Detect which cell encompasses the target text, then output its [X, Y] center coordinate. 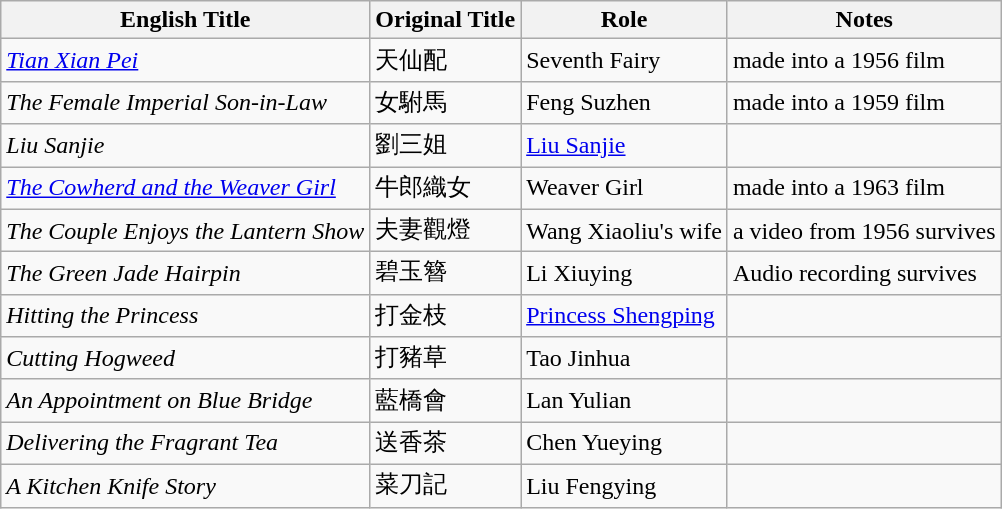
Weaver Girl [624, 188]
Tao Jinhua [624, 358]
Lan Yulian [624, 400]
made into a 1956 film [864, 60]
made into a 1963 film [864, 188]
An Appointment on Blue Bridge [186, 400]
The Female Imperial Son-in-Law [186, 102]
The Couple Enjoys the Lantern Show [186, 230]
Notes [864, 20]
Tian Xian Pei [186, 60]
Audio recording survives [864, 274]
女駙馬 [446, 102]
The Green Jade Hairpin [186, 274]
Cutting Hogweed [186, 358]
牛郎織女 [446, 188]
made into a 1959 film [864, 102]
English Title [186, 20]
Delivering the Fragrant Tea [186, 444]
碧玉簪 [446, 274]
Seventh Fairy [624, 60]
Original Title [446, 20]
夫妻觀燈 [446, 230]
Liu Fengying [624, 486]
Princess Shengping [624, 316]
Li Xiuying [624, 274]
天仙配 [446, 60]
送香茶 [446, 444]
A Kitchen Knife Story [186, 486]
Feng Suzhen [624, 102]
打豬草 [446, 358]
Role [624, 20]
Hitting the Princess [186, 316]
打金枝 [446, 316]
The Cowherd and the Weaver Girl [186, 188]
菜刀記 [446, 486]
Wang Xiaoliu's wife [624, 230]
a video from 1956 survives [864, 230]
藍橋會 [446, 400]
Chen Yueying [624, 444]
劉三姐 [446, 146]
